Find where the given text appears and provide that cell's center as [X, Y] coordinate. 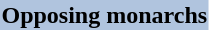
Opposing monarchs [104, 15]
